Scan for the cell matching the given text and deliver its (x, y) coordinate at center. 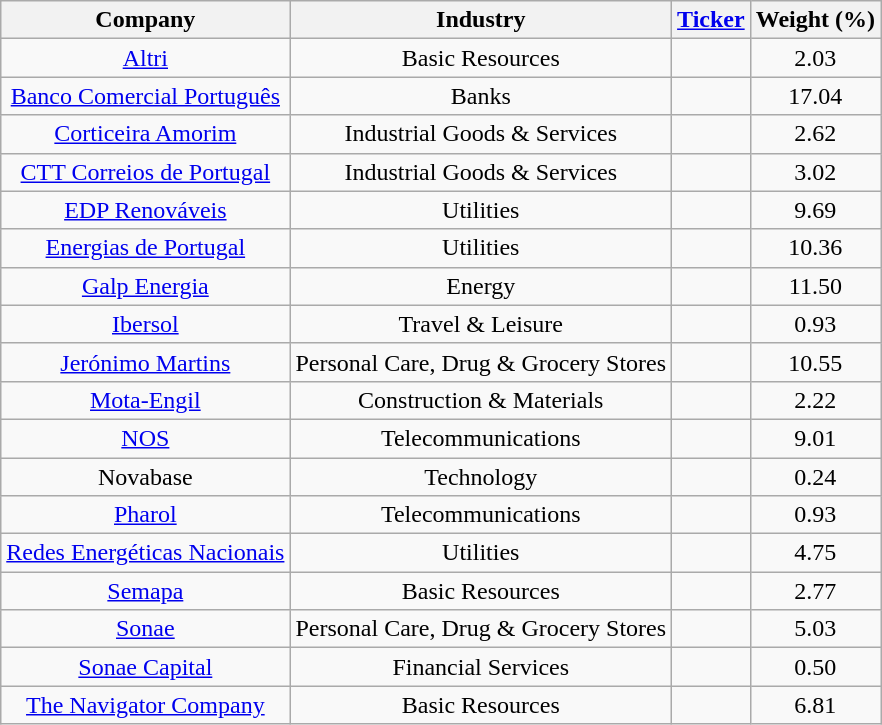
9.01 (815, 438)
Semapa (146, 591)
CTT Correios de Portugal (146, 172)
5.03 (815, 629)
Banks (481, 96)
Mota-Engil (146, 400)
3.02 (815, 172)
10.55 (815, 362)
Altri (146, 58)
Technology (481, 477)
EDP Renováveis (146, 210)
11.50 (815, 286)
Pharol (146, 515)
Corticeira Amorim (146, 134)
2.77 (815, 591)
Banco Comercial Português (146, 96)
10.36 (815, 248)
Novabase (146, 477)
Jerónimo Martins (146, 362)
Ibersol (146, 324)
Sonae Capital (146, 667)
Energy (481, 286)
NOS (146, 438)
Construction & Materials (481, 400)
Energias de Portugal (146, 248)
2.03 (815, 58)
2.22 (815, 400)
Redes Energéticas Nacionais (146, 553)
17.04 (815, 96)
0.24 (815, 477)
0.50 (815, 667)
Sonae (146, 629)
Weight (%) (815, 20)
Financial Services (481, 667)
The Navigator Company (146, 705)
Ticker (712, 20)
Industry (481, 20)
9.69 (815, 210)
6.81 (815, 705)
2.62 (815, 134)
Company (146, 20)
Galp Energia (146, 286)
Travel & Leisure (481, 324)
4.75 (815, 553)
